Determine the (X, Y) coordinate at the center of the cell enclosing the given text.  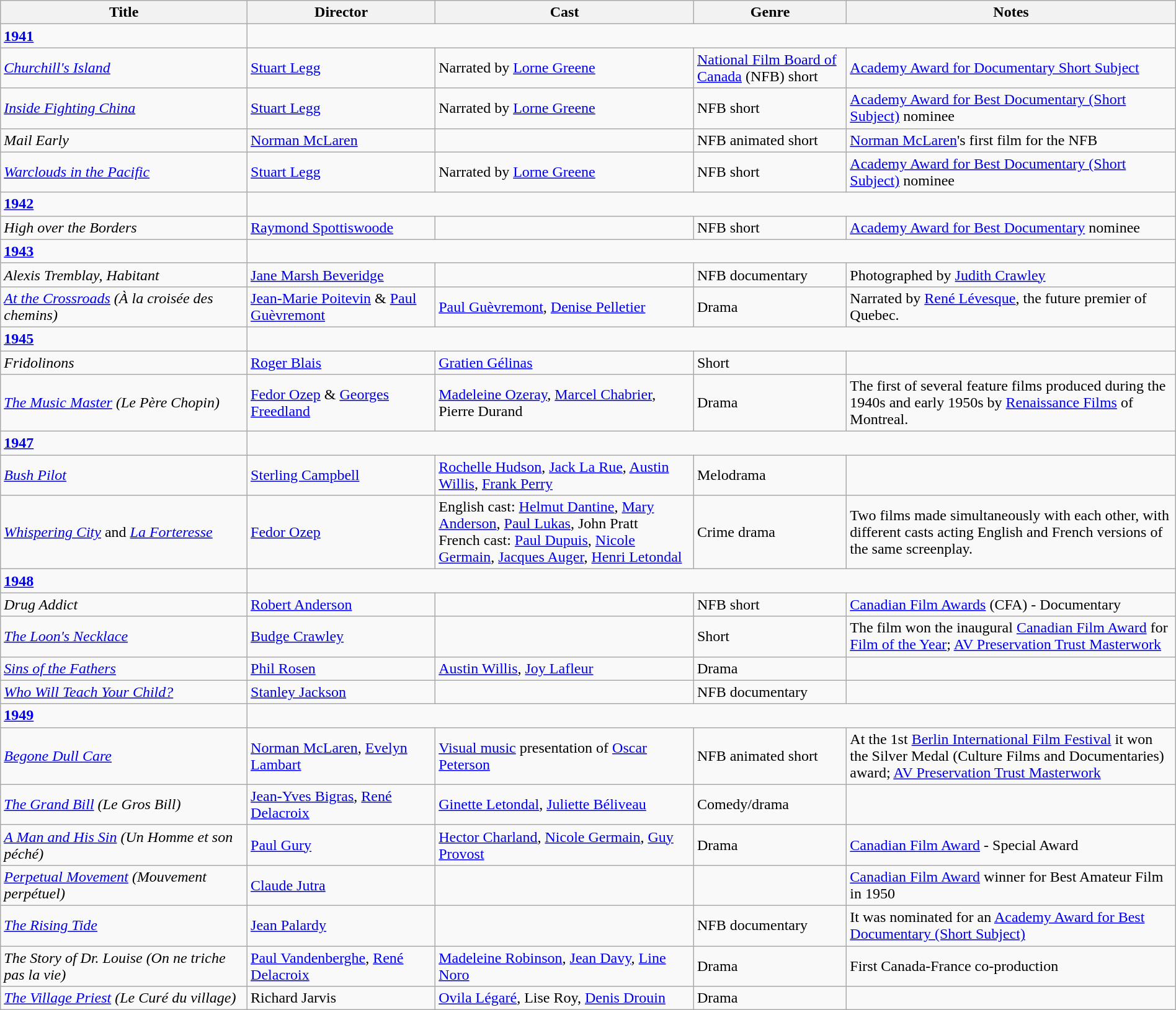
Roger Blais (341, 363)
Jean-Marie Poitevin & Paul Guèvremont (341, 306)
Alexis Tremblay, Habitant (124, 275)
Paul Guèvremont, Denise Pelletier (564, 306)
Madeleine Robinson, Jean Davy, Line Noro (564, 966)
Norman McLaren's first film for the NFB (1011, 140)
Academy Award for Documentary Short Subject (1011, 68)
Norman McLaren (341, 140)
1941 (124, 36)
Mail Early (124, 140)
English cast: Helmut Dantine, Mary Anderson, Paul Lukas, John PrattFrench cast: Paul Dupuis, Nicole Germain, Jacques Auger, Henri Letondal (564, 532)
Norman McLaren, Evelyn Lambart (341, 756)
Canadian Film Award - Special Award (1011, 844)
The Grand Bill (Le Gros Bill) (124, 805)
The Loon's Necklace (124, 636)
Jean Palardy (341, 925)
At the 1st Berlin International Film Festival it won the Silver Medal (Culture Films and Documentaries) award; AV Preservation Trust Masterwork (1011, 756)
Rochelle Hudson, Jack La Rue, Austin Willis, Frank Perry (564, 475)
Phil Rosen (341, 668)
Who Will Teach Your Child? (124, 692)
At the Crossroads (À la croisée des chemins) (124, 306)
Notes (1011, 12)
Director (341, 12)
Warclouds in the Pacific (124, 172)
Sterling Campbell (341, 475)
Narrated by René Lévesque, the future premier of Quebec. (1011, 306)
Genre (770, 12)
The Story of Dr. Louise (On ne triche pas la vie) (124, 966)
Canadian Film Awards (CFA) - Documentary (1011, 605)
Photographed by Judith Crawley (1011, 275)
Inside Fighting China (124, 108)
Whispering City and La Forteresse (124, 532)
Fridolinons (124, 363)
Academy Award for Best Documentary nominee (1011, 228)
High over the Borders (124, 228)
Ginette Letondal, Juliette Béliveau (564, 805)
It was nominated for an Academy Award for Best Documentary (Short Subject) (1011, 925)
The Music Master (Le Père Chopin) (124, 403)
Sins of the Fathers (124, 668)
The first of several feature films produced during the 1940s and early 1950s by Renaissance Films of Montreal. (1011, 403)
Drug Addict (124, 605)
Crime drama (770, 532)
Title (124, 12)
Paul Vandenberghe, René Delacroix (341, 966)
Canadian Film Award winner for Best Amateur Film in 1950 (1011, 885)
1945 (124, 339)
Jean-Yves Bigras, René Delacroix (341, 805)
Raymond Spottiswoode (341, 228)
The Village Priest (Le Curé du village) (124, 998)
The Rising Tide (124, 925)
1949 (124, 715)
Bush Pilot (124, 475)
1947 (124, 443)
Jane Marsh Beveridge (341, 275)
Comedy/drama (770, 805)
1948 (124, 581)
Fedor Ozep & Georges Freedland (341, 403)
Melodrama (770, 475)
Churchill's Island (124, 68)
Paul Gury (341, 844)
Austin Willis, Joy Lafleur (564, 668)
Perpetual Movement (Mouvement perpétuel) (124, 885)
Gratien Gélinas (564, 363)
National Film Board of Canada (NFB) short (770, 68)
Two films made simultaneously with each other, with different casts acting English and French versions of the same screenplay. (1011, 532)
A Man and His Sin (Un Homme et son péché) (124, 844)
Visual music presentation of Oscar Peterson (564, 756)
Cast (564, 12)
Ovila Légaré, Lise Roy, Denis Drouin (564, 998)
Richard Jarvis (341, 998)
The film won the inaugural Canadian Film Award for Film of the Year; AV Preservation Trust Masterwork (1011, 636)
Robert Anderson (341, 605)
Hector Charland, Nicole Germain, Guy Provost (564, 844)
Begone Dull Care (124, 756)
First Canada-France co-production (1011, 966)
1942 (124, 204)
Budge Crawley (341, 636)
Stanley Jackson (341, 692)
1943 (124, 251)
Fedor Ozep (341, 532)
Claude Jutra (341, 885)
Madeleine Ozeray, Marcel Chabrier, Pierre Durand (564, 403)
